Capture the cell that displays the provided text and extract its [X, Y] central coordinate. 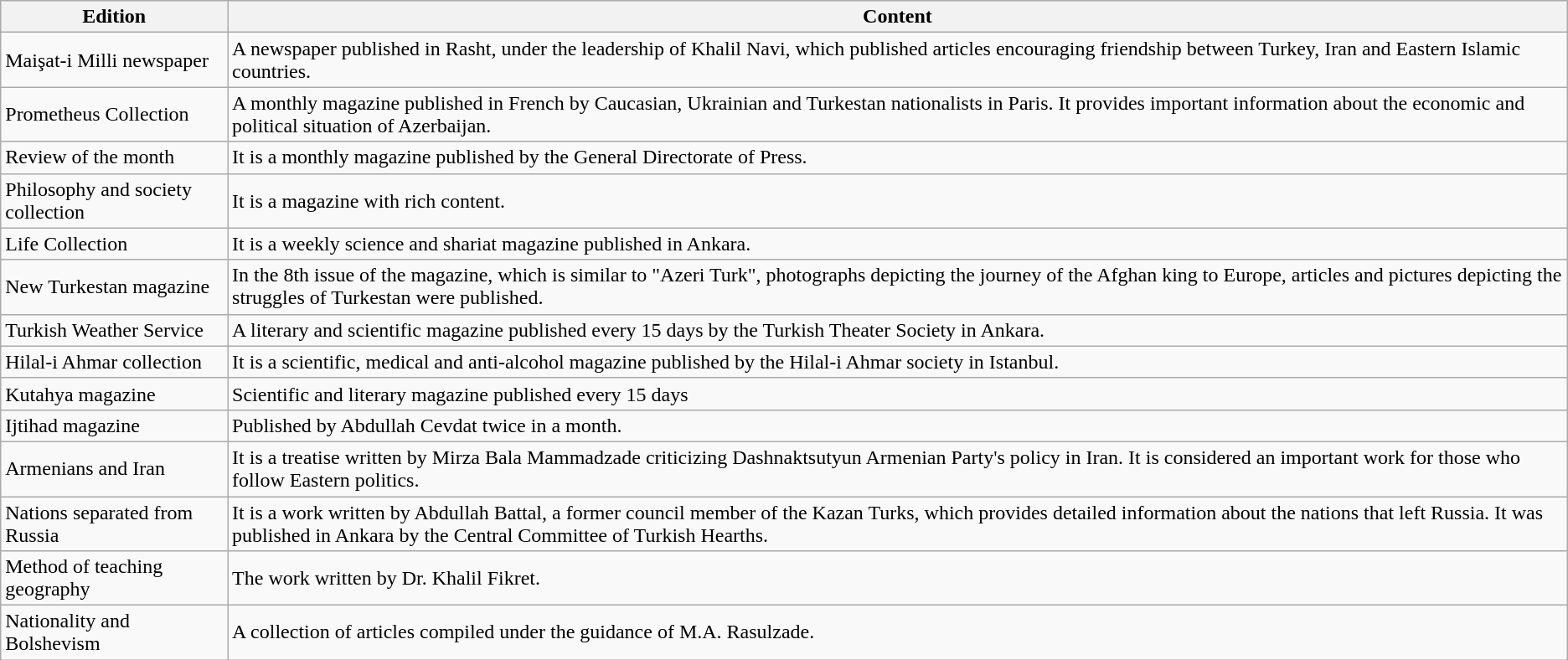
A collection of articles compiled under the guidance of M.A. Rasulzade. [898, 633]
It is a magazine with rich content. [898, 201]
Life Collection [114, 244]
It is a scientific, medical and anti-alcohol magazine published by the Hilal-i Ahmar society in Istanbul. [898, 362]
The work written by Dr. Khalil Fikret. [898, 578]
Ijtihad magazine [114, 425]
A literary and scientific magazine published every 15 days by the Turkish Theater Society in Ankara. [898, 330]
Maişat-i Milli newspaper [114, 60]
Edition [114, 17]
Method of teaching geography [114, 578]
Content [898, 17]
Review of the month [114, 157]
Hilal-i Ahmar collection [114, 362]
Kutahya magazine [114, 394]
New Turkestan magazine [114, 286]
Nationality and Bolshevism [114, 633]
Scientific and literary magazine published every 15 days [898, 394]
Philosophy and society collection [114, 201]
Armenians and Iran [114, 469]
Published by Abdullah Cevdat twice in a month. [898, 425]
It is a weekly science and shariat magazine published in Ankara. [898, 244]
Turkish Weather Service [114, 330]
It is a monthly magazine published by the General Directorate of Press. [898, 157]
Prometheus Collection [114, 114]
Nations separated from Russia [114, 523]
